Provide the (X, Y) coordinate of the cell's center where the given text is located.  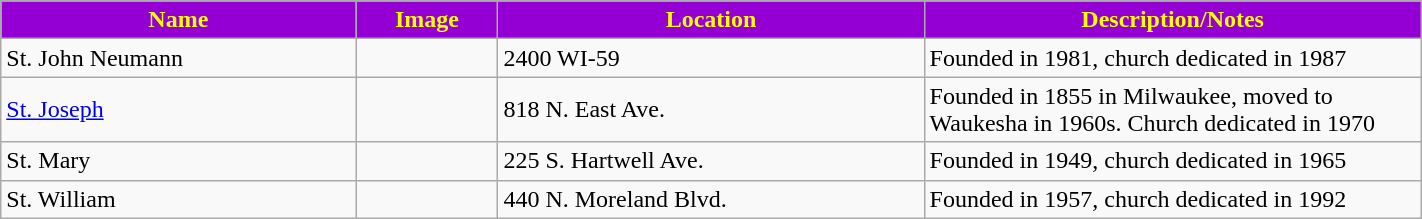
Founded in 1957, church dedicated in 1992 (1172, 199)
Image (427, 20)
St. William (178, 199)
225 S. Hartwell Ave. (711, 161)
Description/Notes (1172, 20)
Location (711, 20)
Founded in 1981, church dedicated in 1987 (1172, 58)
St. Mary (178, 161)
2400 WI-59 (711, 58)
Founded in 1949, church dedicated in 1965 (1172, 161)
440 N. Moreland Blvd. (711, 199)
St. John Neumann (178, 58)
818 N. East Ave. (711, 110)
Name (178, 20)
St. Joseph (178, 110)
Founded in 1855 in Milwaukee, moved to Waukesha in 1960s. Church dedicated in 1970 (1172, 110)
